Detect which cell encompasses the target text, then output its (x, y) center coordinate. 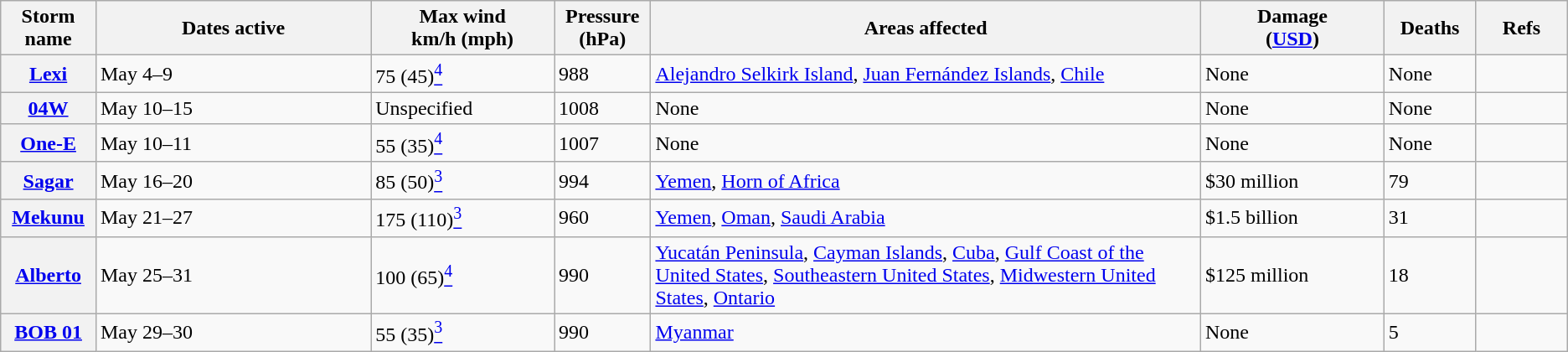
Mekunu (49, 218)
Sagar (49, 181)
Lexi (49, 74)
May 10–11 (233, 142)
$30 million (1292, 181)
5 (1429, 332)
75 (45)4 (462, 74)
1008 (603, 108)
May 29–30 (233, 332)
55 (35)4 (462, 142)
Pressure(hPa) (603, 28)
May 25–31 (233, 275)
$1.5 billion (1292, 218)
175 (110)3 (462, 218)
Yucatán Peninsula, Cayman Islands, Cuba, Gulf Coast of the United States, Southeastern United States, Midwestern United States, Ontario (926, 275)
Alejandro Selkirk Island, Juan Fernández Islands, Chile (926, 74)
55 (35)3 (462, 332)
994 (603, 181)
Areas affected (926, 28)
Myanmar (926, 332)
04W (49, 108)
31 (1429, 218)
85 (50)3 (462, 181)
BOB 01 (49, 332)
May 21–27 (233, 218)
18 (1429, 275)
May 16–20 (233, 181)
Yemen, Horn of Africa (926, 181)
$125 million (1292, 275)
Refs (1522, 28)
Deaths (1429, 28)
Yemen, Oman, Saudi Arabia (926, 218)
Storm name (49, 28)
May 10–15 (233, 108)
One-E (49, 142)
1007 (603, 142)
79 (1429, 181)
988 (603, 74)
May 4–9 (233, 74)
Damage(USD) (1292, 28)
960 (603, 218)
Dates active (233, 28)
Unspecified (462, 108)
Alberto (49, 275)
100 (65)4 (462, 275)
Max windkm/h (mph) (462, 28)
